Find where the given text appears and provide that cell's center as (x, y) coordinate. 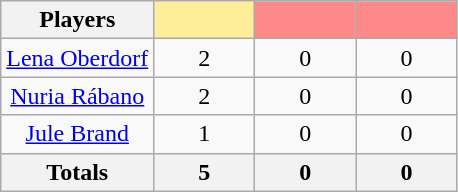
1 (204, 134)
Jule Brand (78, 134)
Players (78, 20)
5 (204, 172)
Nuria Rábano (78, 96)
Lena Oberdorf (78, 58)
Totals (78, 172)
